Scan for the cell matching the given text and deliver its [x, y] coordinate at center. 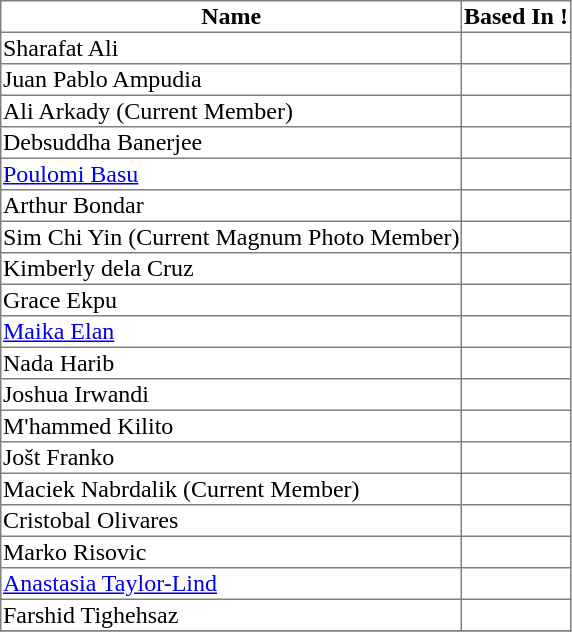
Jošt Franko [232, 458]
Cristobal Olivares [232, 521]
Farshid Tighehsaz [232, 615]
Juan Pablo Ampudia [232, 80]
Debsuddha Banerjee [232, 143]
Maika Elan [232, 332]
Poulomi Basu [232, 174]
Ali Arkady (Current Member) [232, 111]
Maciek Nabrdalik (Current Member) [232, 489]
Kimberly dela Cruz [232, 269]
Anastasia Taylor-Lind [232, 584]
Joshua Irwandi [232, 395]
Grace Ekpu [232, 300]
M'hammed Kilito [232, 426]
Marko Risovic [232, 552]
Nada Harib [232, 363]
Based In ! [516, 17]
Arthur Bondar [232, 206]
Sim Chi Yin (Current Magnum Photo Member) [232, 237]
Sharafat Ali [232, 48]
Name [232, 17]
